Detect which cell encompasses the target text, then output its (x, y) center coordinate. 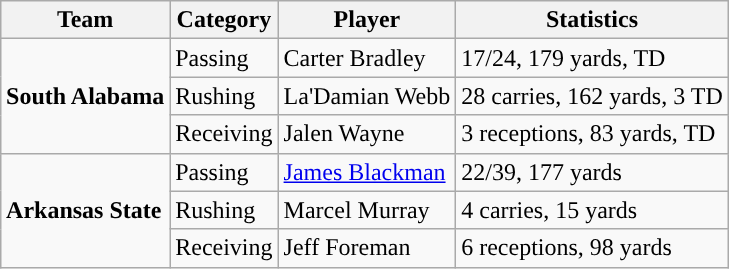
3 receptions, 83 yards, TD (592, 134)
17/24, 179 yards, TD (592, 58)
Category (224, 20)
La'Damian Webb (367, 96)
Carter Bradley (367, 58)
Jeff Foreman (367, 248)
4 carries, 15 yards (592, 210)
Jalen Wayne (367, 134)
Team (86, 20)
Player (367, 20)
James Blackman (367, 172)
22/39, 177 yards (592, 172)
South Alabama (86, 96)
Statistics (592, 20)
Marcel Murray (367, 210)
Arkansas State (86, 210)
6 receptions, 98 yards (592, 248)
28 carries, 162 yards, 3 TD (592, 96)
